Search for the cell housing the specified text and yield its (X, Y) center coordinate. 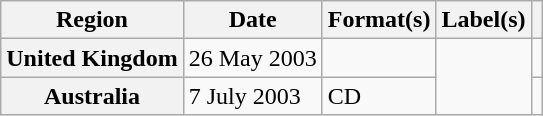
Format(s) (379, 20)
Date (252, 20)
Region (92, 20)
Label(s) (484, 20)
Australia (92, 96)
7 July 2003 (252, 96)
United Kingdom (92, 58)
CD (379, 96)
26 May 2003 (252, 58)
